Locate the cell with the specified text and output its (X, Y) center coordinate. 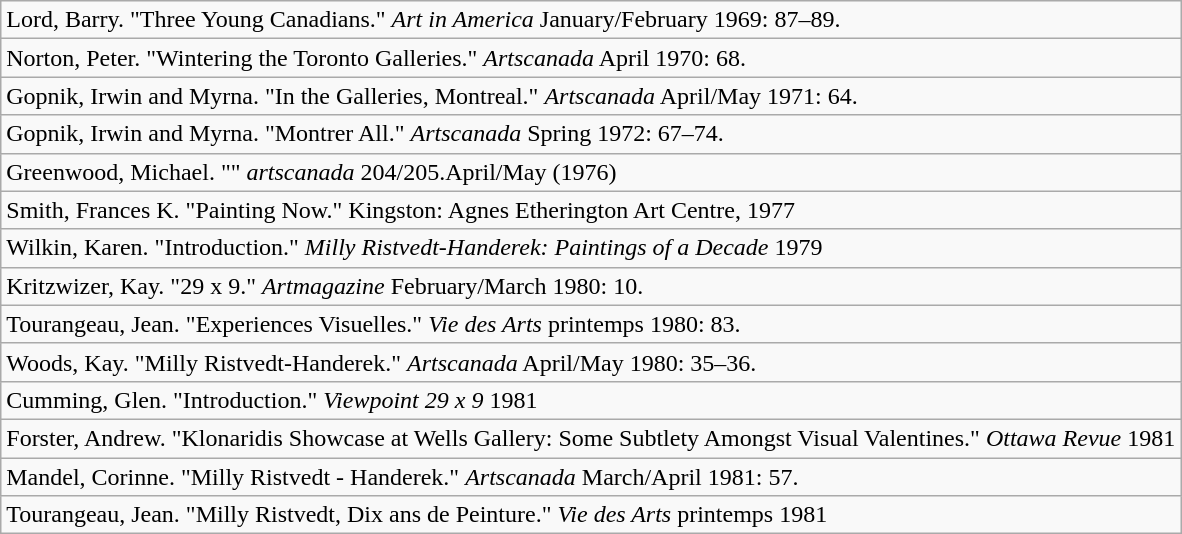
Woods, Kay. "Milly Ristvedt-Handerek." Artscanada April/May 1980: 35–36. (591, 362)
Mandel, Corinne. "Milly Ristvedt - Handerek." Artscanada March/April 1981: 57. (591, 477)
Forster, Andrew. "Klonaridis Showcase at Wells Gallery: Some Subtlety Amongst Visual Valentines." Ottawa Revue 1981 (591, 438)
Wilkin, Karen. "Introduction." Milly Ristvedt-Handerek: Paintings of a Decade 1979 (591, 248)
Tourangeau, Jean. "Milly Ristvedt, Dix ans de Peinture." Vie des Arts printemps 1981 (591, 515)
Tourangeau, Jean. "Experiences Visuelles." Vie des Arts printemps 1980: 83. (591, 324)
Kritzwizer, Kay. "29 x 9." Artmagazine February/March 1980: 10. (591, 286)
Lord, Barry. "Three Young Canadians." Art in America January/February 1969: 87–89. (591, 20)
Norton, Peter. "Wintering the Toronto Galleries." Artscanada April 1970: 68. (591, 58)
Cumming, Glen. "Introduction." Viewpoint 29 x 9 1981 (591, 400)
Gopnik, Irwin and Myrna. "In the Galleries, Montreal." Artscanada April/May 1971: 64. (591, 96)
Greenwood, Michael. "" artscanada 204/205.April/May (1976) (591, 172)
Gopnik, Irwin and Myrna. "Montrer All." Artscanada Spring 1972: 67–74. (591, 134)
Smith, Frances K. "Painting Now." Kingston: Agnes Etherington Art Centre, 1977 (591, 210)
